Provide the (x, y) coordinate of the cell's center where the given text is located.  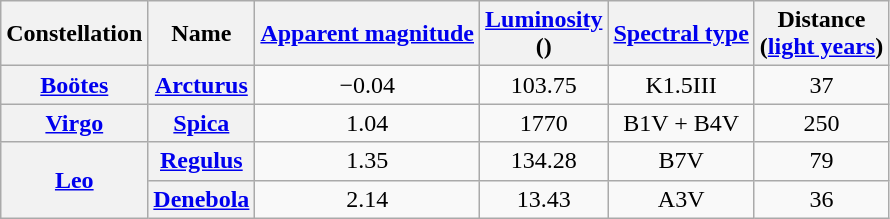
1.35 (368, 161)
250 (821, 123)
A3V (681, 199)
Spica (202, 123)
Distance(light years) (821, 34)
13.43 (544, 199)
37 (821, 85)
−0.04 (368, 85)
Spectral type (681, 34)
K1.5III (681, 85)
Virgo (74, 123)
Apparent magnitude (368, 34)
Denebola (202, 199)
B7V (681, 161)
Leo (74, 180)
79 (821, 161)
103.75 (544, 85)
Arcturus (202, 85)
Boötes (74, 85)
2.14 (368, 199)
134.28 (544, 161)
Luminosity() (544, 34)
Regulus (202, 161)
B1V + B4V (681, 123)
1770 (544, 123)
1.04 (368, 123)
36 (821, 199)
Constellation (74, 34)
Name (202, 34)
